Return [x, y] of the center of cell containing provided text 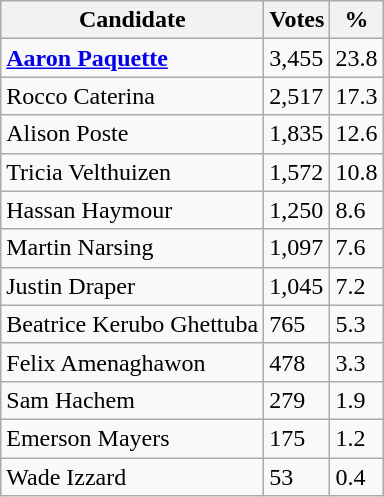
Candidate [132, 20]
Tricia Velthuizen [132, 172]
Sam Hachem [132, 400]
8.6 [356, 210]
Rocco Caterina [132, 96]
175 [297, 438]
5.3 [356, 324]
Alison Poste [132, 134]
Hassan Haymour [132, 210]
1,045 [297, 286]
1.9 [356, 400]
0.4 [356, 477]
1,835 [297, 134]
1,097 [297, 248]
Votes [297, 20]
53 [297, 477]
279 [297, 400]
12.6 [356, 134]
Beatrice Kerubo Ghettuba [132, 324]
3.3 [356, 362]
17.3 [356, 96]
765 [297, 324]
23.8 [356, 58]
10.8 [356, 172]
Emerson Mayers [132, 438]
1,250 [297, 210]
1.2 [356, 438]
Felix Amenaghawon [132, 362]
Wade Izzard [132, 477]
3,455 [297, 58]
7.6 [356, 248]
Martin Narsing [132, 248]
Justin Draper [132, 286]
2,517 [297, 96]
1,572 [297, 172]
% [356, 20]
7.2 [356, 286]
Aaron Paquette [132, 58]
478 [297, 362]
